Extract the (X, Y) coordinate from the center of the cell holding the provided text.  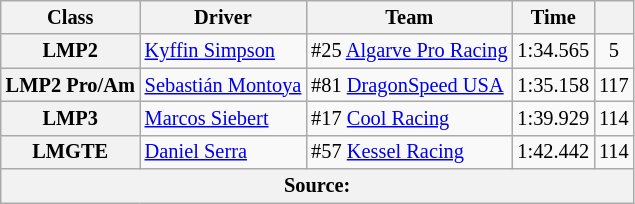
#17 Cool Racing (409, 118)
117 (614, 85)
LMP2 Pro/Am (70, 85)
Driver (224, 17)
#81 DragonSpeed USA (409, 85)
Kyffin Simpson (224, 51)
1:35.158 (553, 85)
Class (70, 17)
1:39.929 (553, 118)
1:34.565 (553, 51)
LMP3 (70, 118)
1:42.442 (553, 152)
Daniel Serra (224, 152)
LMP2 (70, 51)
5 (614, 51)
#25 Algarve Pro Racing (409, 51)
Marcos Siebert (224, 118)
Sebastián Montoya (224, 85)
Source: (318, 186)
Time (553, 17)
#57 Kessel Racing (409, 152)
Team (409, 17)
LMGTE (70, 152)
